Detect which cell encompasses the target text, then output its [X, Y] center coordinate. 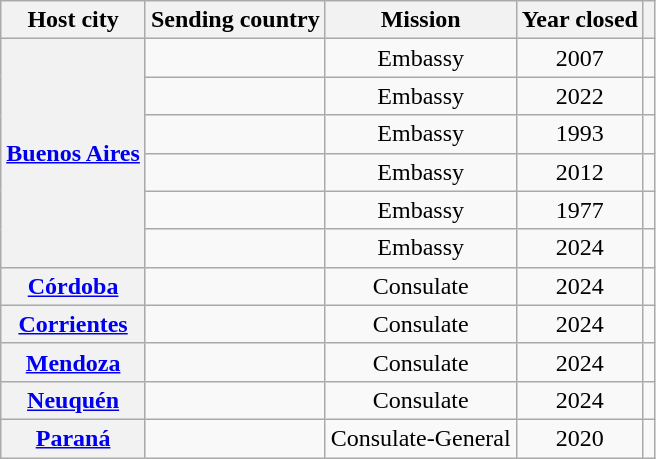
Paraná [74, 438]
Host city [74, 20]
Córdoba [74, 286]
Mission [420, 20]
2007 [580, 58]
2012 [580, 172]
Sending country [235, 20]
Consulate-General [420, 438]
Mendoza [74, 362]
Corrientes [74, 324]
2022 [580, 96]
1977 [580, 210]
2020 [580, 438]
Buenos Aires [74, 153]
1993 [580, 134]
Year closed [580, 20]
Neuquén [74, 400]
